Detect which cell encompasses the target text, then output its (x, y) center coordinate. 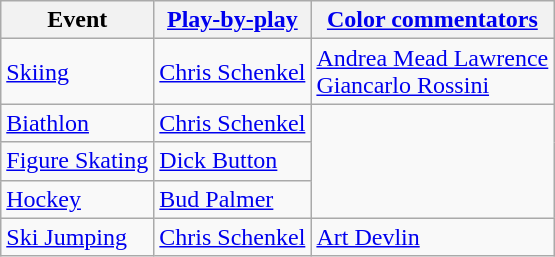
Color commentators (432, 20)
Art Devlin (432, 237)
Dick Button (232, 161)
Ski Jumping (78, 237)
Event (78, 20)
Skiing (78, 72)
Bud Palmer (232, 199)
Biathlon (78, 123)
Hockey (78, 199)
Figure Skating (78, 161)
Andrea Mead LawrenceGiancarlo Rossini (432, 72)
Play-by-play (232, 20)
